From the cell containing the given text, extract its center point as (X, Y) coordinate. 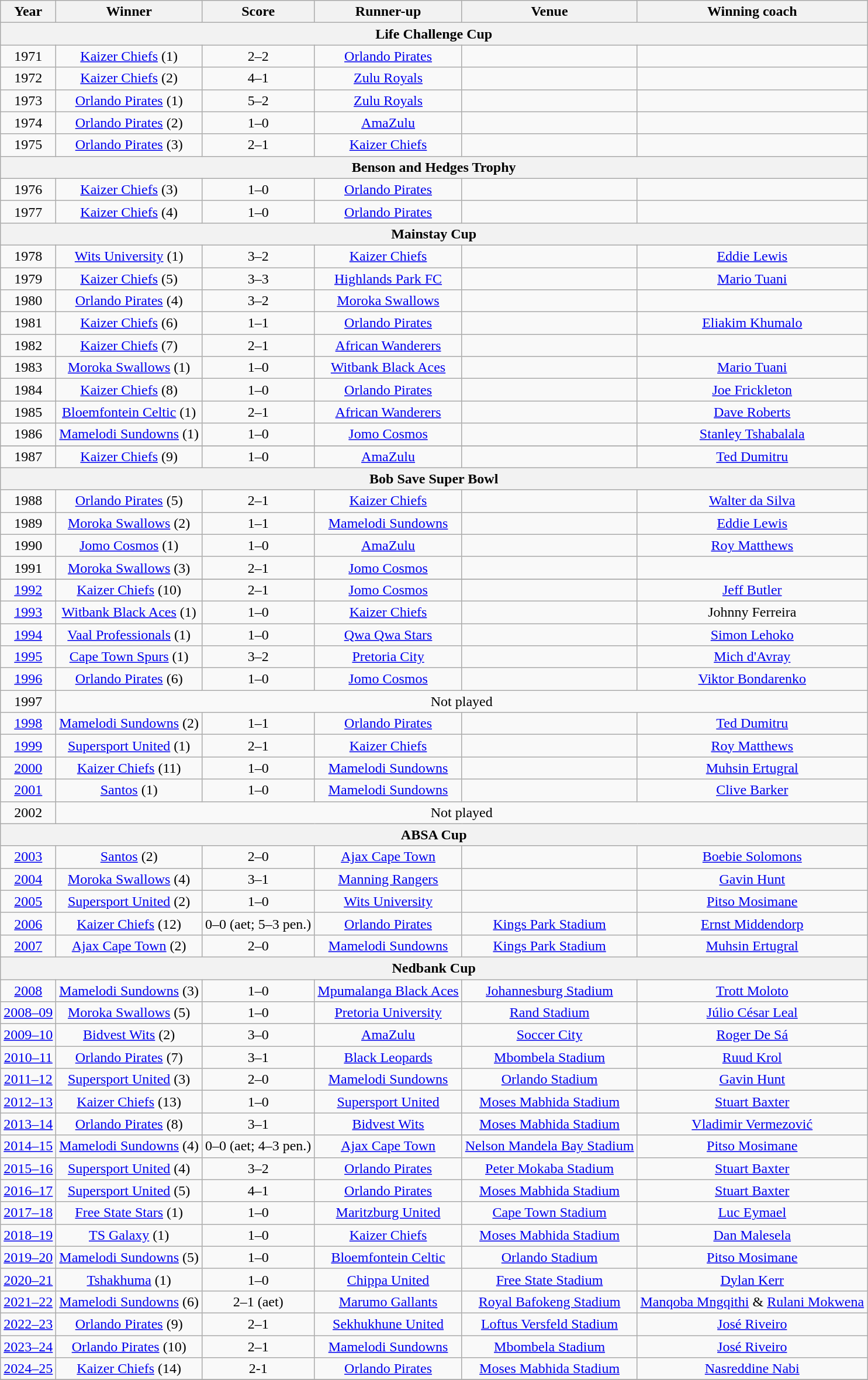
Eliakim Khumalo (752, 323)
Mamelodi Sundowns (2) (129, 724)
1998 (28, 724)
2008–09 (28, 1013)
Marumo Gallants (388, 1302)
Stanley Tshabalala (752, 434)
Ernst Middendorp (752, 924)
Santos (1) (129, 790)
Soccer City (549, 1035)
Maritzburg United (388, 1213)
Runner-up (388, 12)
Johannesburg Stadium (549, 991)
Peter Mokaba Stadium (549, 1168)
Wits University (388, 901)
Roger De Sá (752, 1035)
Witbank Black Aces (388, 368)
2018–19 (28, 1235)
Kaizer Chiefs (1) (129, 56)
1991 (28, 568)
0–0 (aet; 4–3 pen.) (258, 1146)
Life Challenge Cup (434, 34)
2011–12 (28, 1080)
Cape Town Stadium (549, 1213)
Bloemfontein Celtic (1) (129, 412)
Venue (549, 12)
Dave Roberts (752, 412)
Free State Stadium (549, 1279)
Nedbank Cup (434, 968)
Witbank Black Aces (1) (129, 612)
Kaizer Chiefs (6) (129, 323)
Orlando Pirates (2) (129, 123)
Mainstay Cup (434, 234)
5–2 (258, 101)
Simon Lehoko (752, 634)
2–1 (aet) (258, 1302)
1983 (28, 368)
1992 (28, 590)
2016–17 (28, 1191)
Kaizer Chiefs (4) (129, 212)
2008 (28, 991)
Ruud Krol (752, 1057)
2003 (28, 857)
Rand Stadium (549, 1013)
Pretoria City (388, 657)
Black Leopards (388, 1057)
0–0 (aet; 5–3 pen.) (258, 924)
Bidvest Wits (388, 1124)
Orlando Pirates (1) (129, 101)
1989 (28, 523)
Kaizer Chiefs (3) (129, 189)
Orlando Pirates (4) (129, 301)
2002 (28, 812)
Johnny Ferreira (752, 612)
Nelson Mandela Bay Stadium (549, 1146)
1990 (28, 545)
1995 (28, 657)
2017–18 (28, 1213)
Supersport United (3) (129, 1080)
Kaizer Chiefs (10) (129, 590)
Jomo Cosmos (1) (129, 545)
Joe Frickleton (752, 390)
Kaizer Chiefs (13) (129, 1102)
Qwa Qwa Stars (388, 634)
1979 (28, 279)
Loftus Versfeld Stadium (549, 1324)
2012–13 (28, 1102)
3–3 (258, 279)
Score (258, 12)
2000 (28, 768)
Trott Moloto (752, 991)
Kaizer Chiefs (8) (129, 390)
TS Galaxy (1) (129, 1235)
Royal Bafokeng Stadium (549, 1302)
2022–23 (28, 1324)
1975 (28, 145)
Kaizer Chiefs (9) (129, 456)
Ajax Cape Town (2) (129, 946)
Santos (2) (129, 857)
2023–24 (28, 1346)
Kaizer Chiefs (5) (129, 279)
1997 (28, 701)
1982 (28, 345)
1978 (28, 256)
2015–16 (28, 1168)
Orlando Pirates (9) (129, 1324)
Moroka Swallows (3) (129, 568)
Orlando Pirates (6) (129, 679)
2013–14 (28, 1124)
Walter da Silva (752, 501)
2001 (28, 790)
Year (28, 12)
Kaizer Chiefs (2) (129, 78)
2–2 (258, 56)
2006 (28, 924)
Luc Eymael (752, 1213)
Viktor Bondarenko (752, 679)
Cape Town Spurs (1) (129, 657)
1996 (28, 679)
Tshakhuma (1) (129, 1279)
2021–22 (28, 1302)
Wits University (1) (129, 256)
Supersport United (4) (129, 1168)
Supersport United (2) (129, 901)
2019–20 (28, 1257)
Orlando Pirates (10) (129, 1346)
Orlando Pirates (3) (129, 145)
Kaizer Chiefs (7) (129, 345)
Free State Stars (1) (129, 1213)
Pretoria University (388, 1013)
1980 (28, 301)
Mamelodi Sundowns (1) (129, 434)
Mich d'Avray (752, 657)
1987 (28, 456)
Kaizer Chiefs (12) (129, 924)
1972 (28, 78)
Sekhukhune United (388, 1324)
Júlio César Leal (752, 1013)
2004 (28, 879)
Orlando Pirates (8) (129, 1124)
Nasreddine Nabi (752, 1369)
2020–21 (28, 1279)
Mamelodi Sundowns (4) (129, 1146)
Orlando Pirates (5) (129, 501)
Supersport United (388, 1102)
Orlando Pirates (7) (129, 1057)
1984 (28, 390)
1973 (28, 101)
Jeff Butler (752, 590)
1981 (28, 323)
Bidvest Wits (2) (129, 1035)
Winning coach (752, 12)
1986 (28, 434)
2010–11 (28, 1057)
Kaizer Chiefs (14) (129, 1369)
2007 (28, 946)
2005 (28, 901)
1999 (28, 746)
Benson and Hedges Trophy (434, 167)
Winner (129, 12)
Moroka Swallows (2) (129, 523)
2-1 (258, 1369)
1977 (28, 212)
1974 (28, 123)
1993 (28, 612)
Moroka Swallows (4) (129, 879)
Moroka Swallows (5) (129, 1013)
1985 (28, 412)
Highlands Park FC (388, 279)
Manning Rangers (388, 879)
1971 (28, 56)
Supersport United (5) (129, 1191)
2014–15 (28, 1146)
Kaizer Chiefs (11) (129, 768)
ABSA Cup (434, 835)
Mamelodi Sundowns (3) (129, 991)
Manqoba Mngqithi & Rulani Mokwena (752, 1302)
Chippa United (388, 1279)
Mamelodi Sundowns (6) (129, 1302)
Clive Barker (752, 790)
Vaal Professionals (1) (129, 634)
Mpumalanga Black Aces (388, 991)
1994 (28, 634)
Bob Save Super Bowl (434, 479)
3–0 (258, 1035)
Moroka Swallows (388, 301)
1976 (28, 189)
1988 (28, 501)
Mamelodi Sundowns (5) (129, 1257)
2024–25 (28, 1369)
Supersport United (1) (129, 746)
Bloemfontein Celtic (388, 1257)
Moroka Swallows (1) (129, 368)
Dan Malesela (752, 1235)
2009–10 (28, 1035)
Boebie Solomons (752, 857)
Dylan Kerr (752, 1279)
Vladimir Vermezović (752, 1124)
